Return [X, Y] of the center of cell containing provided text 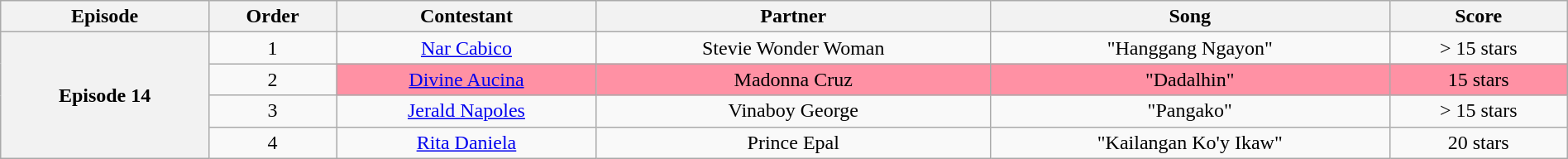
2 [272, 79]
Vinaboy George [793, 111]
Prince Epal [793, 142]
"Pangako" [1189, 111]
20 stars [1479, 142]
"Dadalhin" [1189, 79]
15 stars [1479, 79]
4 [272, 142]
Stevie Wonder Woman [793, 48]
Jerald Napoles [466, 111]
"Hanggang Ngayon" [1189, 48]
Partner [793, 17]
Song [1189, 17]
Contestant [466, 17]
"Kailangan Ko'y Ikaw" [1189, 142]
Episode 14 [105, 95]
Madonna Cruz [793, 79]
Rita Daniela [466, 142]
Score [1479, 17]
Episode [105, 17]
3 [272, 111]
Order [272, 17]
1 [272, 48]
Nar Cabico [466, 48]
Divine Aucina [466, 79]
